Capture the cell that displays the provided text and extract its (x, y) central coordinate. 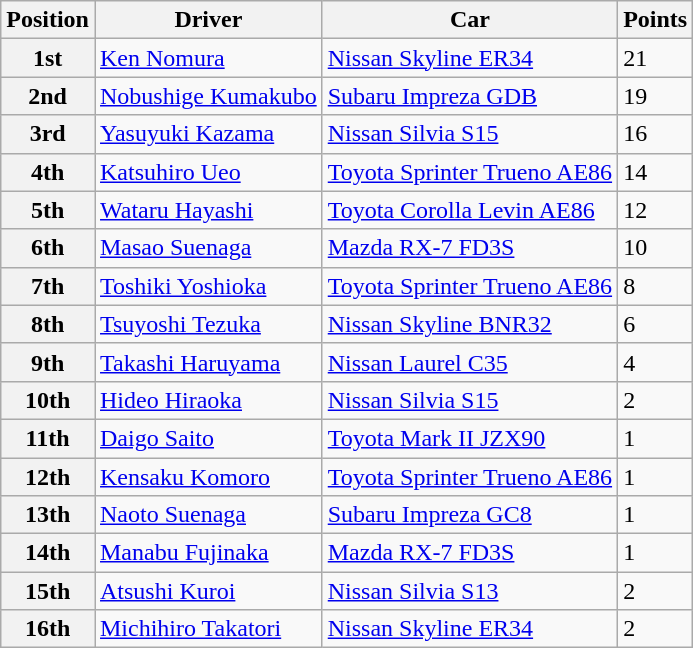
Subaru Impreza GC8 (470, 515)
Daigo Saito (208, 438)
8 (656, 286)
Ken Nomura (208, 58)
16 (656, 134)
Naoto Suenaga (208, 515)
Masao Suenaga (208, 248)
4 (656, 362)
Wataru Hayashi (208, 210)
10th (48, 400)
Tsuyoshi Tezuka (208, 324)
21 (656, 58)
1st (48, 58)
6 (656, 324)
8th (48, 324)
6th (48, 248)
Subaru Impreza GDB (470, 96)
10 (656, 248)
Manabu Fujinaka (208, 553)
Nissan Skyline BNR32 (470, 324)
Michihiro Takatori (208, 629)
Toyota Corolla Levin AE86 (470, 210)
14 (656, 172)
Atsushi Kuroi (208, 591)
14th (48, 553)
16th (48, 629)
Nissan Laurel C35 (470, 362)
2nd (48, 96)
19 (656, 96)
Nissan Silvia S13 (470, 591)
3rd (48, 134)
Yasuyuki Kazama (208, 134)
Hideo Hiraoka (208, 400)
7th (48, 286)
Kensaku Komoro (208, 477)
Toyota Mark II JZX90 (470, 438)
5th (48, 210)
12th (48, 477)
9th (48, 362)
Driver (208, 20)
15th (48, 591)
Car (470, 20)
13th (48, 515)
Nobushige Kumakubo (208, 96)
Points (656, 20)
Position (48, 20)
Toshiki Yoshioka (208, 286)
Takashi Haruyama (208, 362)
Katsuhiro Ueo (208, 172)
11th (48, 438)
4th (48, 172)
12 (656, 210)
